Pinpoint the cell where the given text exists, returning its (x, y) midpoint coordinate. 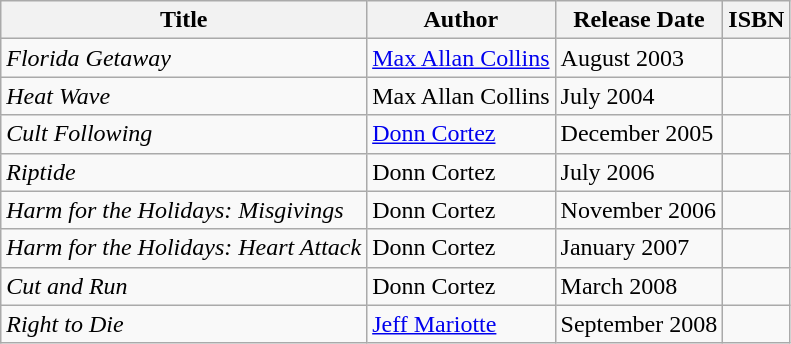
Florida Getaway (184, 58)
Cult Following (184, 134)
Jeff Mariotte (461, 324)
Release Date (639, 20)
November 2006 (639, 210)
July 2006 (639, 172)
September 2008 (639, 324)
Cut and Run (184, 286)
Harm for the Holidays: Heart Attack (184, 248)
Riptide (184, 172)
July 2004 (639, 96)
January 2007 (639, 248)
Heat Wave (184, 96)
August 2003 (639, 58)
Right to Die (184, 324)
Title (184, 20)
March 2008 (639, 286)
Author (461, 20)
Harm for the Holidays: Misgivings (184, 210)
ISBN (756, 20)
December 2005 (639, 134)
